From the cell containing the given text, extract its center point as (X, Y) coordinate. 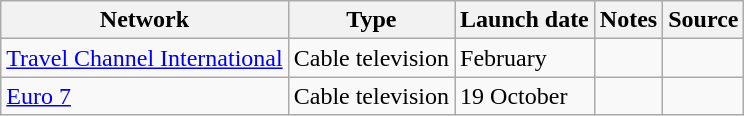
Travel Channel International (144, 58)
Euro 7 (144, 96)
Type (371, 20)
19 October (525, 96)
Network (144, 20)
February (525, 58)
Notes (628, 20)
Source (704, 20)
Launch date (525, 20)
